Extract the [X, Y] coordinate from the center of the cell holding the provided text.  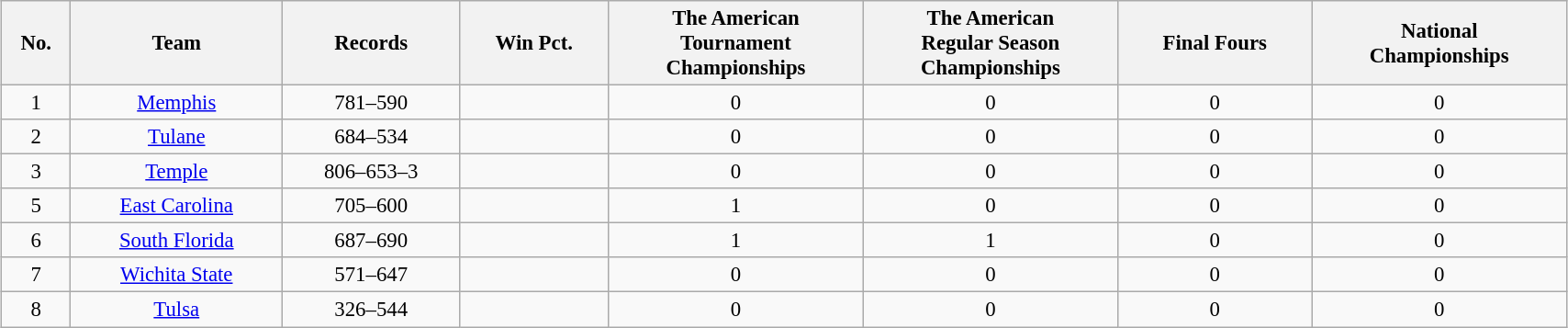
National Championships [1439, 43]
South Florida [176, 241]
7 [37, 275]
East Carolina [176, 206]
8 [37, 310]
6 [37, 241]
Win Pct. [534, 43]
687–690 [371, 241]
2 [37, 137]
705–600 [371, 206]
571–647 [371, 275]
806–653–3 [371, 172]
Wichita State [176, 275]
Tulsa [176, 310]
Records [371, 43]
Temple [176, 172]
The American Regular Season Championships [990, 43]
3 [37, 172]
No. [37, 43]
326–544 [371, 310]
Tulane [176, 137]
Memphis [176, 103]
5 [37, 206]
Team [176, 43]
Final Fours [1215, 43]
781–590 [371, 103]
The AmericanTournament Championships [736, 43]
684–534 [371, 137]
